Find where the given text appears and provide that cell's center as (X, Y) coordinate. 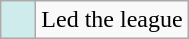
Led the league (112, 20)
